Return the (x, y) coordinate for the center point of the cell that contains the specified text.  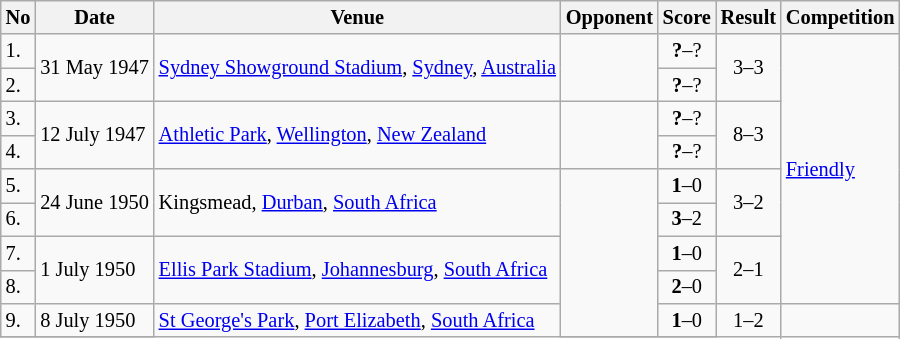
8–3 (748, 134)
Friendly (840, 168)
1 July 1950 (94, 270)
Date (94, 17)
24 June 1950 (94, 202)
3. (18, 118)
Sydney Showground Stadium, Sydney, Australia (358, 68)
Result (748, 17)
No (18, 17)
5. (18, 186)
Score (687, 17)
9. (18, 320)
St George's Park, Port Elizabeth, South Africa (358, 320)
31 May 1947 (94, 68)
7. (18, 253)
4. (18, 152)
Ellis Park Stadium, Johannesburg, South Africa (358, 270)
Kingsmead, Durban, South Africa (358, 202)
2–1 (748, 270)
1. (18, 51)
6. (18, 219)
8. (18, 287)
2–0 (687, 287)
Competition (840, 17)
8 July 1950 (94, 320)
Venue (358, 17)
Athletic Park, Wellington, New Zealand (358, 134)
12 July 1947 (94, 134)
3–3 (748, 68)
2. (18, 85)
1–2 (748, 320)
Opponent (610, 17)
